From the cell containing the given text, extract its center point as (X, Y) coordinate. 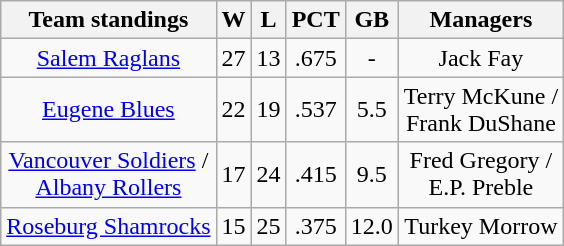
Salem Raglans (108, 58)
5.5 (372, 110)
- (372, 58)
13 (268, 58)
Managers (480, 20)
Terry McKune / Frank DuShane (480, 110)
25 (268, 226)
L (268, 20)
19 (268, 110)
.675 (316, 58)
Turkey Morrow (480, 226)
22 (234, 110)
Roseburg Shamrocks (108, 226)
.537 (316, 110)
15 (234, 226)
Fred Gregory / E.P. Preble (480, 174)
24 (268, 174)
W (234, 20)
Eugene Blues (108, 110)
Jack Fay (480, 58)
GB (372, 20)
17 (234, 174)
Team standings (108, 20)
.375 (316, 226)
12.0 (372, 226)
Vancouver Soldiers /Albany Rollers (108, 174)
27 (234, 58)
PCT (316, 20)
.415 (316, 174)
9.5 (372, 174)
